Capture the cell that displays the provided text and extract its [X, Y] central coordinate. 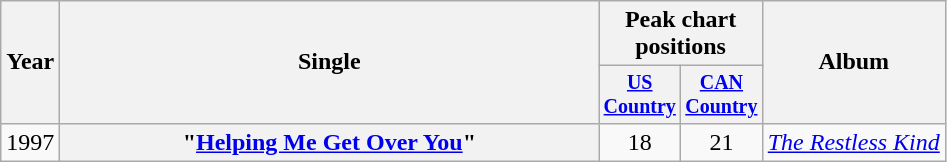
Year [30, 62]
18 [640, 142]
"Helping Me Get Over You" [330, 142]
Album [854, 62]
Peak chartpositions [680, 34]
1997 [30, 142]
CAN Country [722, 94]
21 [722, 142]
Single [330, 62]
The Restless Kind [854, 142]
US Country [640, 94]
